Find where the given text appears and provide that cell's center as (x, y) coordinate. 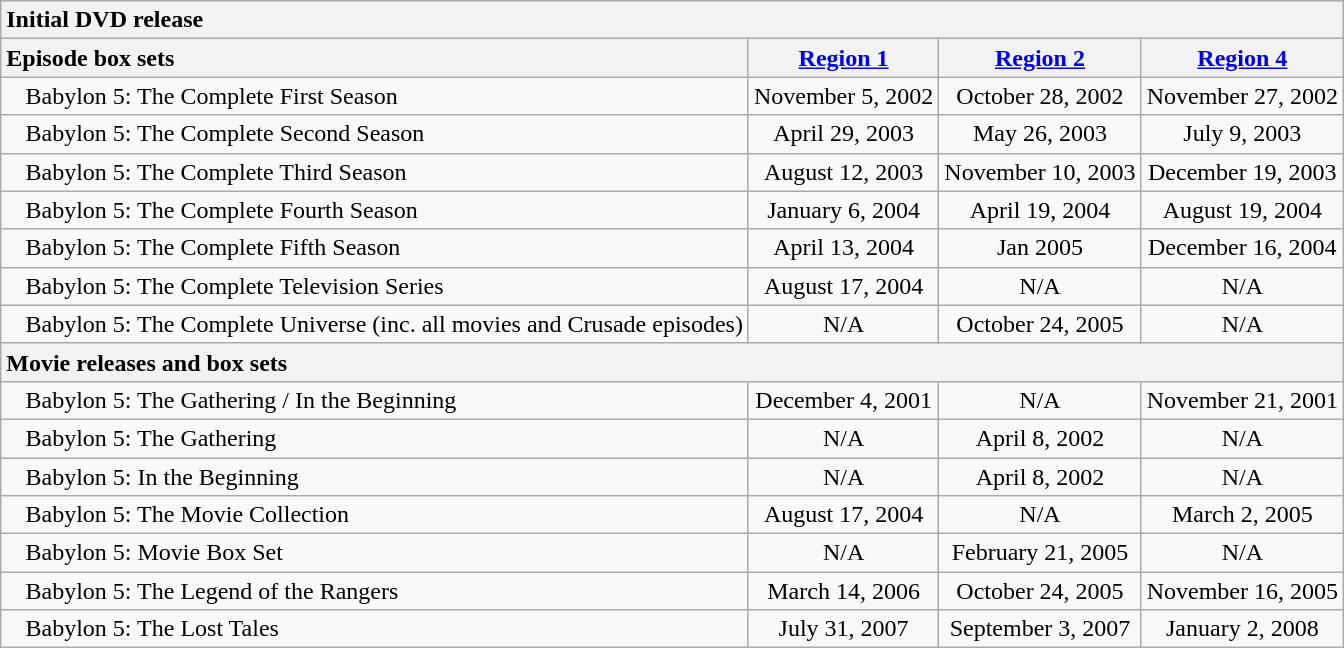
November 10, 2003 (1040, 172)
September 3, 2007 (1040, 629)
Region 1 (843, 58)
Babylon 5: The Movie Collection (375, 515)
Babylon 5: The Complete Television Series (375, 286)
Babylon 5: The Gathering / In the Beginning (375, 400)
Babylon 5: The Complete Third Season (375, 172)
Region 4 (1242, 58)
Babylon 5: The Complete Fifth Season (375, 248)
February 21, 2005 (1040, 553)
Episode box sets (375, 58)
November 16, 2005 (1242, 591)
April 19, 2004 (1040, 210)
Babylon 5: The Complete First Season (375, 96)
January 6, 2004 (843, 210)
Region 2 (1040, 58)
Babylon 5: In the Beginning (375, 477)
December 16, 2004 (1242, 248)
Babylon 5: The Complete Fourth Season (375, 210)
October 28, 2002 (1040, 96)
November 27, 2002 (1242, 96)
December 4, 2001 (843, 400)
December 19, 2003 (1242, 172)
Babylon 5: The Lost Tales (375, 629)
Initial DVD release (672, 20)
July 9, 2003 (1242, 134)
January 2, 2008 (1242, 629)
Babylon 5: Movie Box Set (375, 553)
March 14, 2006 (843, 591)
March 2, 2005 (1242, 515)
Babylon 5: The Legend of the Rangers (375, 591)
Jan 2005 (1040, 248)
Babylon 5: The Gathering (375, 438)
May 26, 2003 (1040, 134)
Babylon 5: The Complete Second Season (375, 134)
April 29, 2003 (843, 134)
July 31, 2007 (843, 629)
April 13, 2004 (843, 248)
November 5, 2002 (843, 96)
August 19, 2004 (1242, 210)
Babylon 5: The Complete Universe (inc. all movies and Crusade episodes) (375, 324)
August 12, 2003 (843, 172)
November 21, 2001 (1242, 400)
Movie releases and box sets (672, 362)
